Detect which cell encompasses the target text, then output its [x, y] center coordinate. 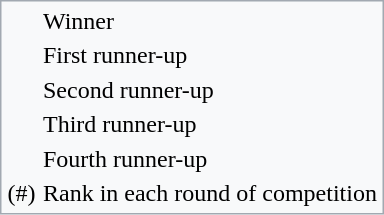
First runner-up [210, 55]
Fourth runner-up [210, 159]
(#) [22, 193]
Winner [210, 21]
Rank in each round of competition [210, 193]
Second runner-up [210, 90]
Third runner-up [210, 125]
